Locate the cell with the specified text and output its [X, Y] center coordinate. 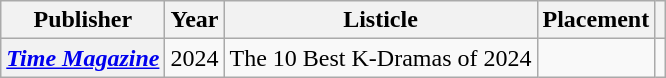
Publisher [83, 20]
Time Magazine [83, 58]
The 10 Best K-Dramas of 2024 [380, 58]
Listicle [380, 20]
Year [194, 20]
2024 [194, 58]
Placement [596, 20]
